Return the (X, Y) coordinate for the center point of the cell that contains the specified text.  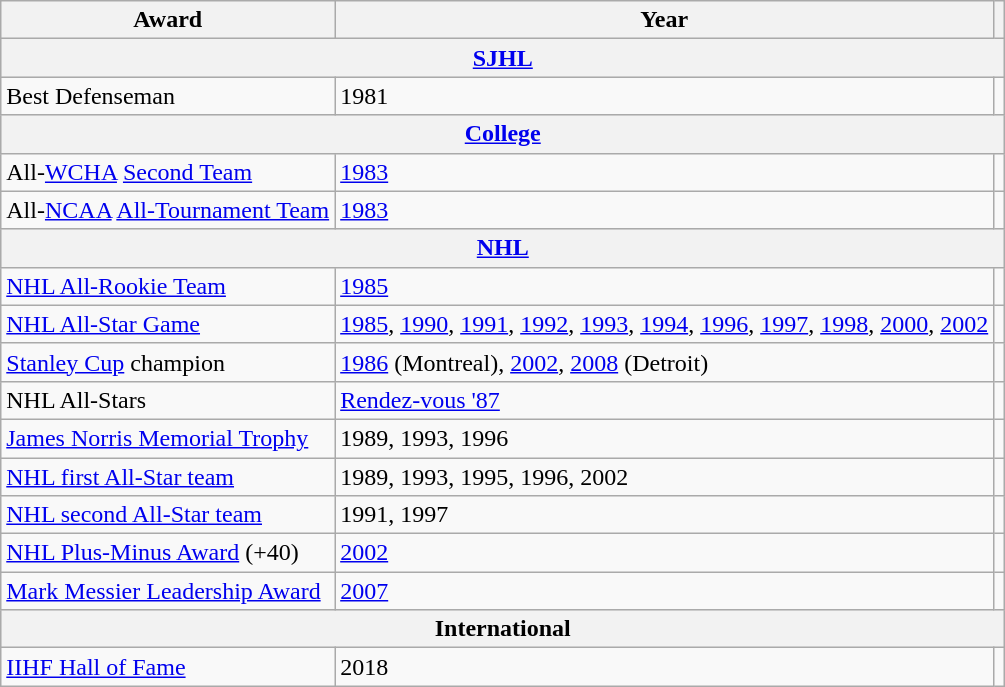
International (503, 629)
James Norris Memorial Trophy (168, 438)
Year (664, 20)
IIHF Hall of Fame (168, 667)
NHL All-Star Game (168, 324)
1985, 1990, 1991, 1992, 1993, 1994, 1996, 1997, 1998, 2000, 2002 (664, 324)
Rendez-vous '87 (664, 400)
1986 (Montreal), 2002, 2008 (Detroit) (664, 362)
All-WCHA Second Team (168, 172)
1985 (664, 286)
NHL (503, 248)
Stanley Cup champion (168, 362)
NHL Plus-Minus Award (+40) (168, 553)
2007 (664, 591)
SJHL (503, 58)
1989, 1993, 1996 (664, 438)
NHL All-Stars (168, 400)
2018 (664, 667)
1989, 1993, 1995, 1996, 2002 (664, 477)
1991, 1997 (664, 515)
NHL first All-Star team (168, 477)
1981 (664, 96)
All-NCAA All-Tournament Team (168, 210)
Mark Messier Leadership Award (168, 591)
College (503, 134)
NHL All-Rookie Team (168, 286)
2002 (664, 553)
NHL second All-Star team (168, 515)
Best Defenseman (168, 96)
Award (168, 20)
